Return the [x, y] coordinate for the center point of the cell that contains the specified text.  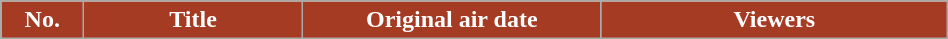
Original air date [452, 20]
Title [193, 20]
No. [42, 20]
Viewers [774, 20]
